Provide the (x, y) coordinate of the cell's center where the given text is located.  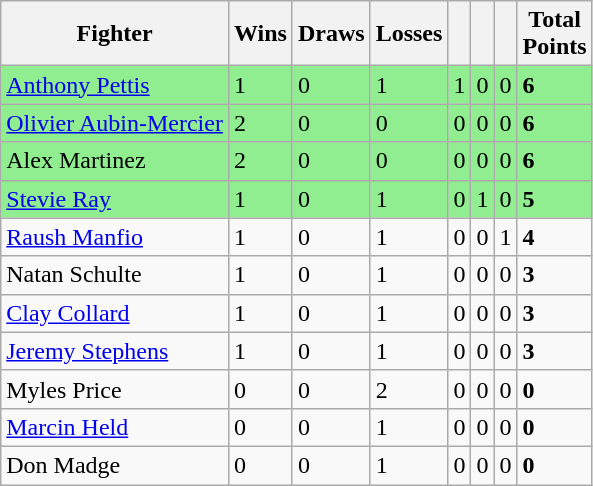
Jeremy Stephens (115, 351)
Alex Martinez (115, 161)
Draws (331, 34)
5 (554, 199)
Raush Manfio (115, 237)
4 (554, 237)
Wins (260, 34)
Olivier Aubin-Mercier (115, 123)
Clay Collard (115, 313)
Fighter (115, 34)
Losses (409, 34)
Total Points (554, 34)
Myles Price (115, 389)
Stevie Ray (115, 199)
Marcin Held (115, 427)
Anthony Pettis (115, 85)
Natan Schulte (115, 275)
Don Madge (115, 465)
